Output the [x, y] coordinate of the center of the cell containing the given text.  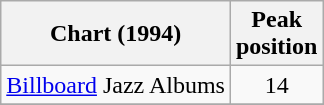
Peakposition [276, 34]
14 [276, 85]
Billboard Jazz Albums [116, 85]
Chart (1994) [116, 34]
